From the cell containing the given text, extract its center point as (X, Y) coordinate. 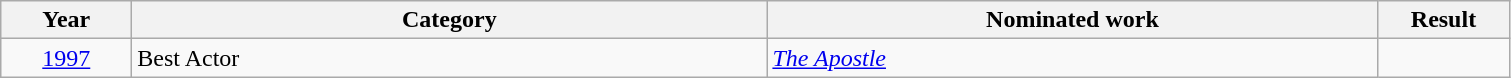
Result (1444, 20)
Best Actor (450, 58)
Nominated work (1072, 20)
1997 (66, 58)
The Apostle (1072, 58)
Category (450, 20)
Year (66, 20)
